Determine the [X, Y] coordinate at the center of the cell enclosing the given text.  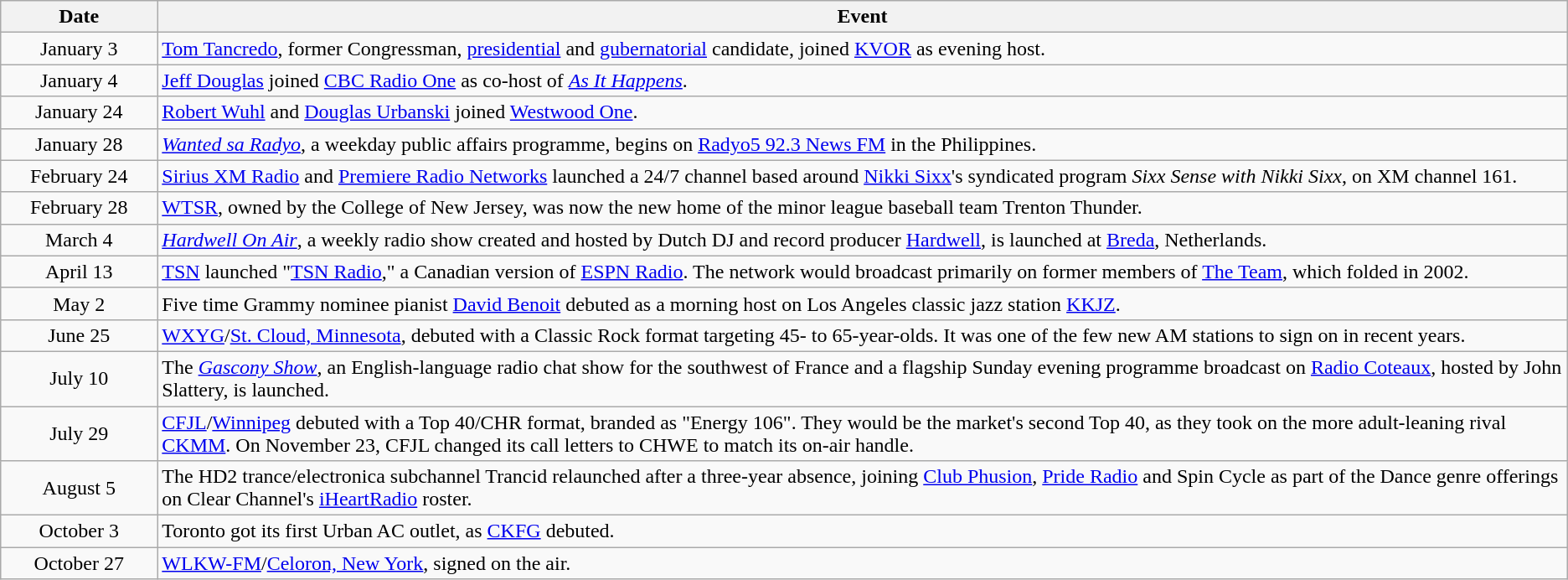
January 4 [79, 80]
October 27 [79, 563]
Robert Wuhl and Douglas Urbanski joined Westwood One. [863, 112]
Event [863, 17]
Hardwell On Air, a weekly radio show created and hosted by Dutch DJ and record producer Hardwell, is launched at Breda, Netherlands. [863, 240]
January 24 [79, 112]
WLKW-FM/Celoron, New York, signed on the air. [863, 563]
Jeff Douglas joined CBC Radio One as co-host of As It Happens. [863, 80]
Five time Grammy nominee pianist David Benoit debuted as a morning host on Los Angeles classic jazz station KKJZ. [863, 303]
June 25 [79, 335]
Toronto got its first Urban AC outlet, as CKFG debuted. [863, 531]
February 28 [79, 208]
January 28 [79, 144]
July 29 [79, 432]
July 10 [79, 379]
April 13 [79, 272]
WTSR, owned by the College of New Jersey, was now the new home of the minor league baseball team Trenton Thunder. [863, 208]
March 4 [79, 240]
Date [79, 17]
October 3 [79, 531]
February 24 [79, 176]
January 3 [79, 49]
Tom Tancredo, former Congressman, presidential and gubernatorial candidate, joined KVOR as evening host. [863, 49]
May 2 [79, 303]
August 5 [79, 488]
Wanted sa Radyo, a weekday public affairs programme, begins on Radyo5 92.3 News FM in the Philippines. [863, 144]
